Output the [X, Y] coordinate of the center of the cell containing the given text.  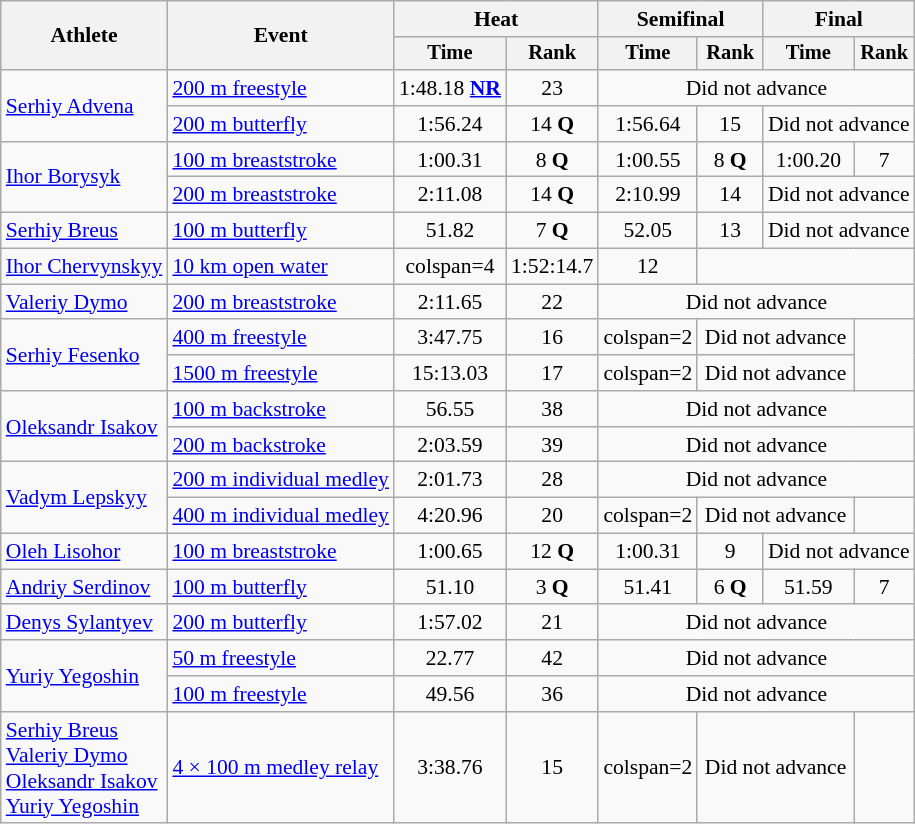
36 [552, 694]
16 [552, 338]
1500 m freestyle [280, 373]
1:56.24 [450, 124]
Heat [496, 19]
52.05 [648, 231]
2:11.08 [450, 195]
Valeriy Dymo [84, 302]
Semifinal [680, 19]
100 m backstroke [280, 409]
20 [552, 516]
51.10 [450, 587]
200 m backstroke [280, 445]
28 [552, 480]
1:57.02 [450, 623]
39 [552, 445]
12 [648, 267]
21 [552, 623]
3:47.75 [450, 338]
Ihor Chervynskyy [84, 267]
51.59 [808, 587]
3 Q [552, 587]
2:11.65 [450, 302]
colspan=4 [450, 267]
Serhiy Breus Valeriy Dymo Oleksandr Isakov Yuriy Yegoshin [84, 768]
Athlete [84, 36]
Final [839, 19]
49.56 [450, 694]
4 × 100 m medley relay [280, 768]
200 m individual medley [280, 480]
38 [552, 409]
7 Q [552, 231]
17 [552, 373]
1:00.20 [808, 160]
Serhiy Breus [84, 231]
2:01.73 [450, 480]
4:20.96 [450, 516]
Vadym Lepskyy [84, 498]
2:10.99 [648, 195]
Denys Sylantyev [84, 623]
10 km open water [280, 267]
42 [552, 658]
Ihor Borysyk [84, 178]
1:00.55 [648, 160]
2:03.59 [450, 445]
Andriy Serdinov [84, 587]
1:00.65 [450, 552]
Oleh Lisohor [84, 552]
200 m freestyle [280, 88]
3:38.76 [450, 768]
100 m freestyle [280, 694]
12 Q [552, 552]
Yuriy Yegoshin [84, 676]
1:56.64 [648, 124]
400 m freestyle [280, 338]
6 Q [730, 587]
Event [280, 36]
9 [730, 552]
56.55 [450, 409]
51.82 [450, 231]
13 [730, 231]
1:48.18 NR [450, 88]
Oleksandr Isakov [84, 426]
14 [730, 195]
22 [552, 302]
Serhiy Fesenko [84, 356]
50 m freestyle [280, 658]
400 m individual medley [280, 516]
23 [552, 88]
15:13.03 [450, 373]
Serhiy Advena [84, 106]
51.41 [648, 587]
22.77 [450, 658]
1:52:14.7 [552, 267]
